Scan for the cell matching the given text and deliver its (X, Y) coordinate at center. 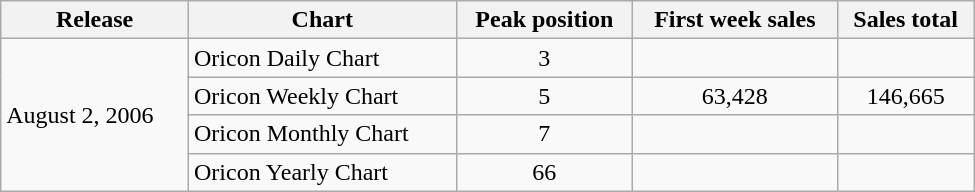
66 (544, 172)
7 (544, 134)
Oricon Weekly Chart (323, 96)
146,665 (906, 96)
5 (544, 96)
Oricon Daily Chart (323, 58)
63,428 (735, 96)
Sales total (906, 20)
Peak position (544, 20)
August 2, 2006 (95, 115)
Release (95, 20)
First week sales (735, 20)
Oricon Monthly Chart (323, 134)
3 (544, 58)
Chart (323, 20)
Oricon Yearly Chart (323, 172)
